Search for the cell housing the specified text and yield its (X, Y) center coordinate. 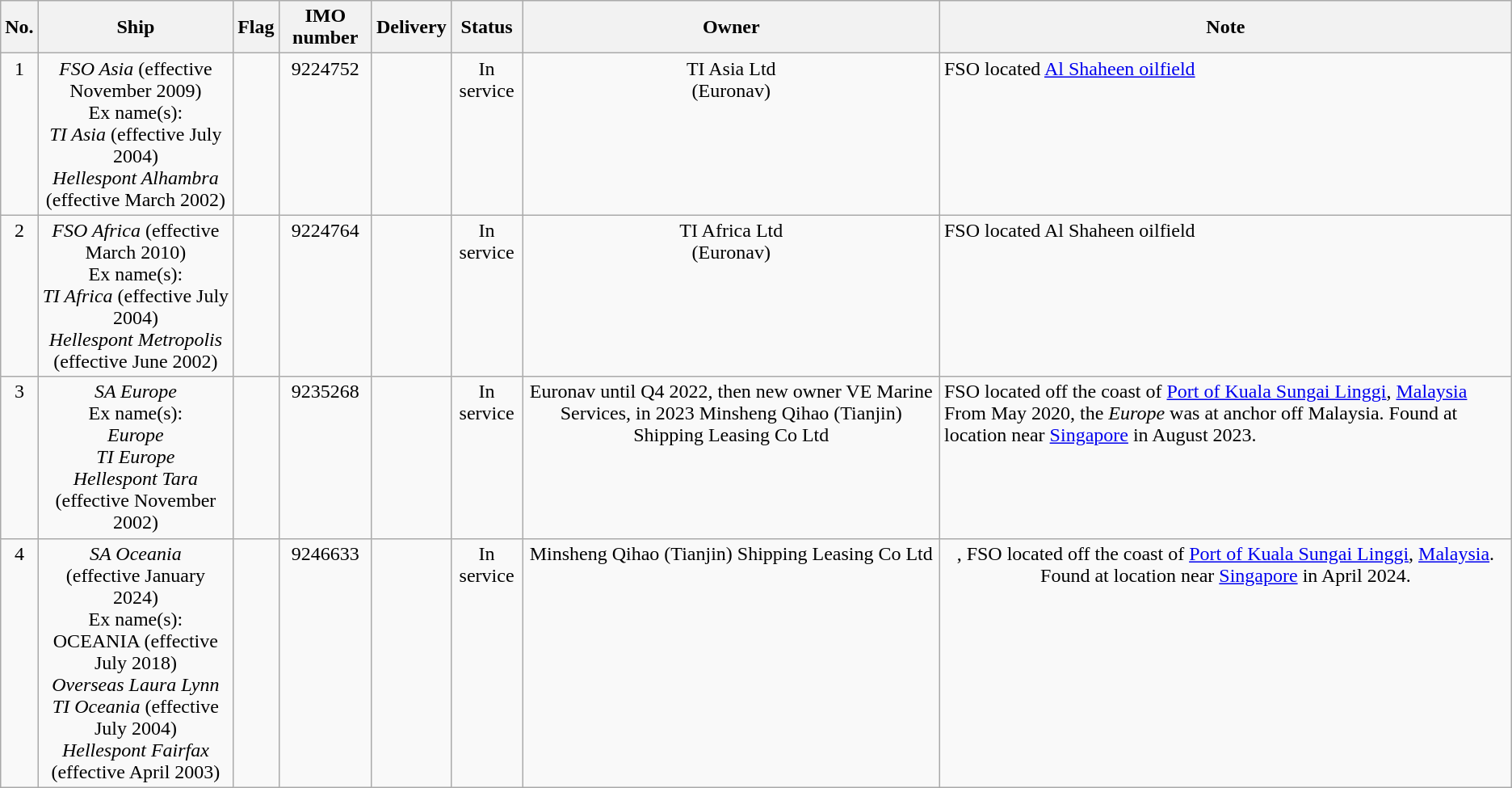
TI Africa Ltd(Euronav) (731, 296)
IMO number (325, 27)
2 (19, 296)
1 (19, 134)
Euronav until Q4 2022, then new owner VE Marine Services, in 2023 Minsheng Qihao (Tianjin) Shipping Leasing Co Ltd (731, 457)
FSO Asia (effective November 2009)Ex name(s):TI Asia (effective July 2004)Hellespont Alhambra (effective March 2002) (136, 134)
, FSO located off the coast of Port of Kuala Sungai Linggi, Malaysia. Found at location near Singapore in April 2024. (1225, 663)
9246633 (325, 663)
Delivery (411, 27)
Minsheng Qihao (Tianjin) Shipping Leasing Co Ltd (731, 663)
9235268 (325, 457)
Ship (136, 27)
9224752 (325, 134)
No. (19, 27)
Note (1225, 27)
SA Europe Ex name(s):EuropeTI EuropeHellespont Tara (effective November 2002) (136, 457)
Status (486, 27)
9224764 (325, 296)
3 (19, 457)
TI Asia Ltd(Euronav) (731, 134)
Flag (256, 27)
Owner (731, 27)
4 (19, 663)
FSO Africa (effective March 2010)Ex name(s):TI Africa (effective July 2004)Hellespont Metropolis (effective June 2002) (136, 296)
